Output the [x, y] coordinate of the center of the cell containing the given text.  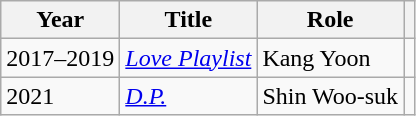
2017–2019 [60, 58]
Year [60, 20]
Love Playlist [188, 58]
2021 [60, 96]
Title [188, 20]
Shin Woo-suk [330, 96]
Kang Yoon [330, 58]
D.P. [188, 96]
Role [330, 20]
